Locate the cell with the specified text and output its (X, Y) center coordinate. 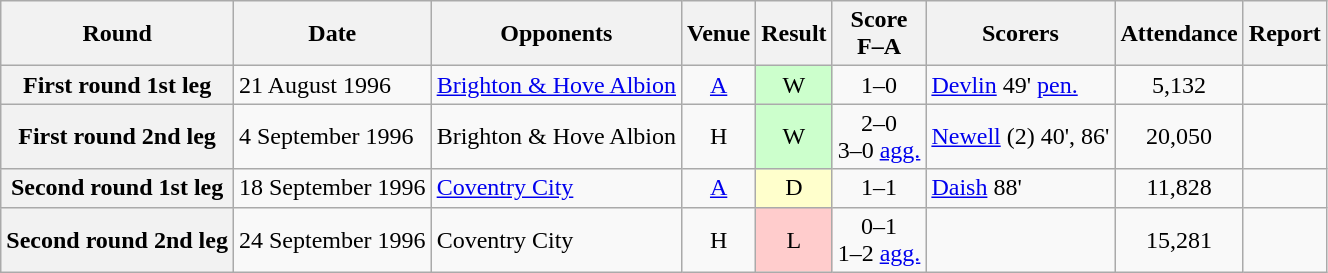
Daish 88' (1020, 188)
1–0 (879, 85)
1–1 (879, 188)
Scorers (1020, 34)
ScoreF–A (879, 34)
Date (332, 34)
20,050 (1179, 136)
2–03–0 agg. (879, 136)
Venue (719, 34)
0–11–2 agg. (879, 240)
Round (118, 34)
24 September 1996 (332, 240)
Attendance (1179, 34)
4 September 1996 (332, 136)
18 September 1996 (332, 188)
Report (1284, 34)
15,281 (1179, 240)
Result (794, 34)
D (794, 188)
L (794, 240)
Second round 1st leg (118, 188)
First round 1st leg (118, 85)
11,828 (1179, 188)
First round 2nd leg (118, 136)
21 August 1996 (332, 85)
Devlin 49' pen. (1020, 85)
Newell (2) 40', 86' (1020, 136)
Opponents (556, 34)
5,132 (1179, 85)
Second round 2nd leg (118, 240)
